Scan for the cell matching the given text and deliver its (X, Y) coordinate at center. 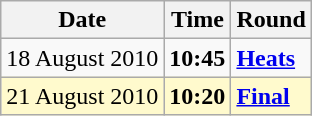
10:20 (198, 96)
Heats (271, 58)
Round (271, 20)
10:45 (198, 58)
Time (198, 20)
21 August 2010 (82, 96)
Date (82, 20)
Final (271, 96)
18 August 2010 (82, 58)
